Identify which cell holds the provided text, then report its [X, Y] central coordinate. 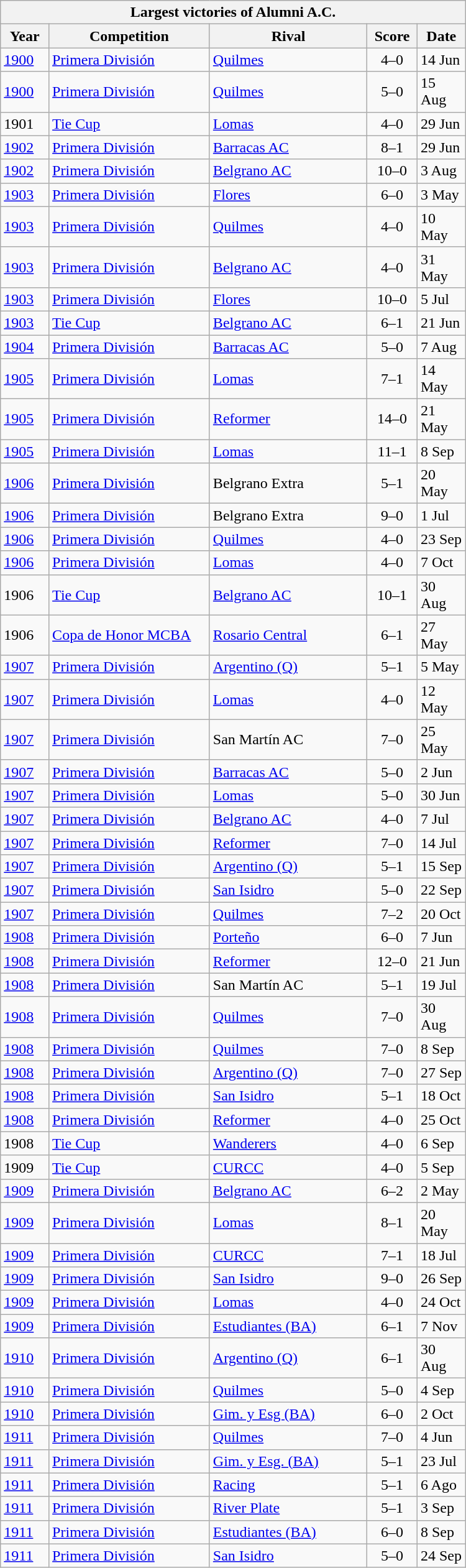
Rosario Central [288, 635]
Wanderers [288, 1143]
14 May [441, 379]
5 May [441, 667]
2 Jun [441, 772]
Year [25, 36]
7 Oct [441, 563]
4 Sep [441, 1390]
4 Jun [441, 1437]
3 Sep [441, 1508]
12 May [441, 699]
3 Aug [441, 171]
27 May [441, 635]
Rival [288, 36]
1901 [25, 124]
15 Aug [441, 92]
27 Sep [441, 1072]
19 Jul [441, 985]
26 Sep [441, 1279]
7–2 [393, 914]
Date [441, 36]
River Plate [288, 1508]
30 Jun [441, 795]
3 May [441, 195]
Largest victories of Alumni A.C. [233, 12]
2 Oct [441, 1414]
Competition [129, 36]
12–0 [393, 961]
10–1 [393, 594]
Gim. y Esg. (BA) [288, 1461]
Gim. y Esg (BA) [288, 1414]
14–0 [393, 419]
11–1 [393, 451]
7 Nov [441, 1326]
24 Oct [441, 1303]
6–2 [393, 1191]
18 Oct [441, 1096]
25 May [441, 740]
6 Sep [441, 1143]
1904 [25, 346]
20 Oct [441, 914]
5 Jul [441, 299]
14 Jun [441, 60]
Score [393, 36]
Copa de Honor MCBA [129, 635]
Racing [288, 1485]
10 May [441, 226]
23 Jul [441, 1461]
2 May [441, 1191]
15 Sep [441, 867]
7 Jul [441, 819]
25 Oct [441, 1120]
18 Jul [441, 1255]
21 May [441, 419]
14 Jul [441, 842]
1 Jul [441, 515]
22 Sep [441, 890]
31 May [441, 267]
23 Sep [441, 539]
7 Aug [441, 346]
6 Ago [441, 1485]
5 Sep [441, 1167]
7 Jun [441, 938]
24 Sep [441, 1556]
Porteño [288, 938]
